Identify which cell holds the provided text, then report its [x, y] central coordinate. 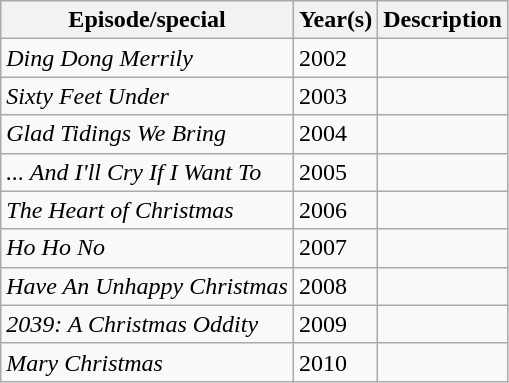
Sixty Feet Under [148, 96]
Glad Tidings We Bring [148, 134]
2003 [335, 96]
2005 [335, 172]
Episode/special [148, 20]
2002 [335, 58]
Description [443, 20]
Year(s) [335, 20]
Ding Dong Merrily [148, 58]
The Heart of Christmas [148, 210]
2010 [335, 362]
2006 [335, 210]
2004 [335, 134]
2008 [335, 286]
Have An Unhappy Christmas [148, 286]
Mary Christmas [148, 362]
Ho Ho No [148, 248]
2007 [335, 248]
... And I'll Cry If I Want To [148, 172]
2039: A Christmas Oddity [148, 324]
2009 [335, 324]
